Identify which cell holds the provided text, then report its [X, Y] central coordinate. 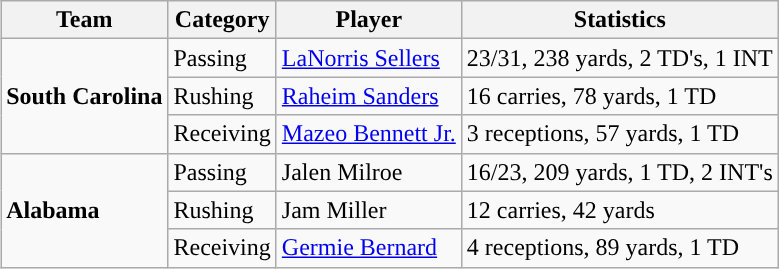
23/31, 238 yards, 2 TD's, 1 INT [620, 58]
South Carolina [84, 96]
LaNorris Sellers [368, 58]
Jalen Milroe [368, 172]
Raheim Sanders [368, 96]
Player [368, 20]
Jam Miller [368, 210]
Mazeo Bennett Jr. [368, 134]
Germie Bernard [368, 248]
3 receptions, 57 yards, 1 TD [620, 134]
16/23, 209 yards, 1 TD, 2 INT's [620, 172]
16 carries, 78 yards, 1 TD [620, 96]
Alabama [84, 210]
Statistics [620, 20]
Category [222, 20]
12 carries, 42 yards [620, 210]
4 receptions, 89 yards, 1 TD [620, 248]
Team [84, 20]
